Detect which cell encompasses the target text, then output its [x, y] center coordinate. 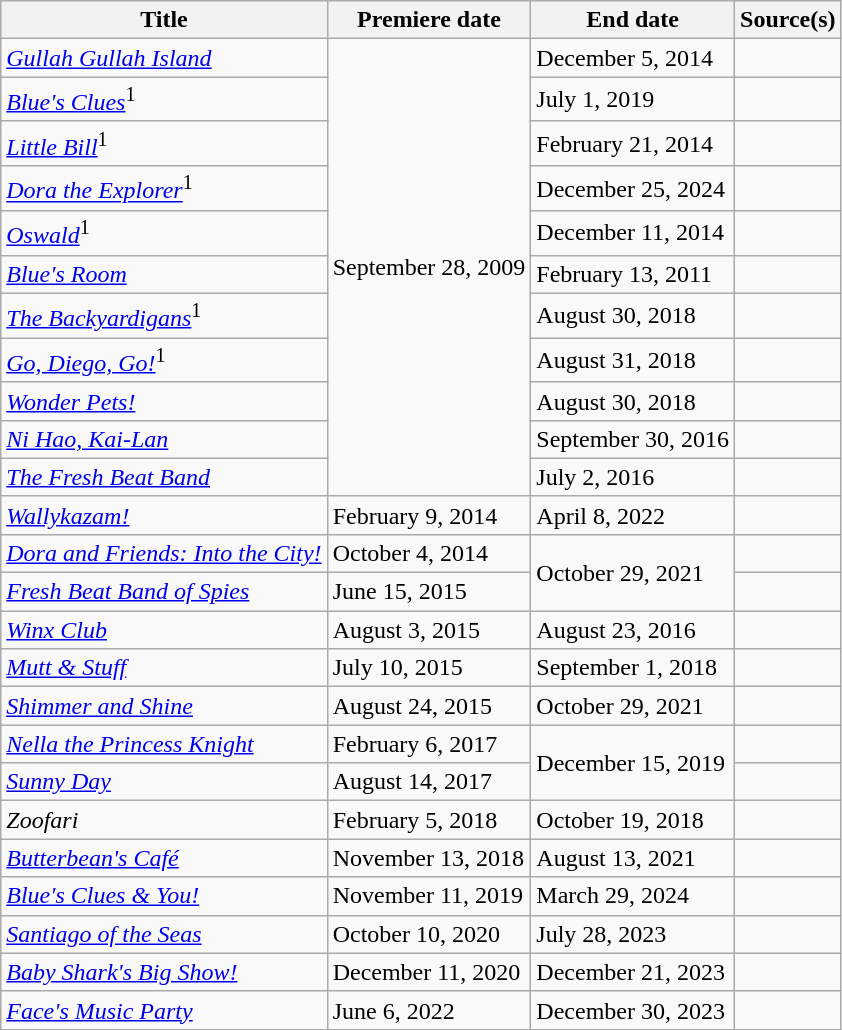
December 11, 2014 [633, 234]
Blue's Clues1 [164, 100]
Blue's Clues & You! [164, 896]
End date [633, 20]
July 1, 2019 [633, 100]
December 21, 2023 [633, 972]
December 15, 2019 [633, 763]
Dora the Explorer1 [164, 188]
Wallykazam! [164, 515]
August 24, 2015 [429, 706]
Wonder Pets! [164, 401]
Go, Diego, Go!1 [164, 360]
February 9, 2014 [429, 515]
November 13, 2018 [429, 858]
March 29, 2024 [633, 896]
Blue's Room [164, 274]
Dora and Friends: Into the City! [164, 554]
Source(s) [788, 20]
February 13, 2011 [633, 274]
July 10, 2015 [429, 668]
August 13, 2021 [633, 858]
Fresh Beat Band of Spies [164, 592]
Face's Music Party [164, 1010]
Oswald1 [164, 234]
Title [164, 20]
September 28, 2009 [429, 268]
July 2, 2016 [633, 477]
Little Bill1 [164, 144]
April 8, 2022 [633, 515]
August 23, 2016 [633, 630]
July 28, 2023 [633, 934]
September 1, 2018 [633, 668]
December 25, 2024 [633, 188]
October 4, 2014 [429, 554]
Mutt & Stuff [164, 668]
June 15, 2015 [429, 592]
Ni Hao, Kai-Lan [164, 439]
Winx Club [164, 630]
November 11, 2019 [429, 896]
February 6, 2017 [429, 744]
August 31, 2018 [633, 360]
The Backyardigans1 [164, 316]
December 5, 2014 [633, 58]
Baby Shark's Big Show! [164, 972]
February 21, 2014 [633, 144]
October 10, 2020 [429, 934]
Premiere date [429, 20]
Butterbean's Café [164, 858]
August 14, 2017 [429, 782]
June 6, 2022 [429, 1010]
February 5, 2018 [429, 820]
Gullah Gullah Island [164, 58]
Zoofari [164, 820]
Sunny Day [164, 782]
September 30, 2016 [633, 439]
The Fresh Beat Band [164, 477]
Shimmer and Shine [164, 706]
August 3, 2015 [429, 630]
December 11, 2020 [429, 972]
Nella the Princess Knight [164, 744]
Santiago of the Seas [164, 934]
October 19, 2018 [633, 820]
December 30, 2023 [633, 1010]
